Extract the (X, Y) coordinate from the center of the cell holding the provided text.  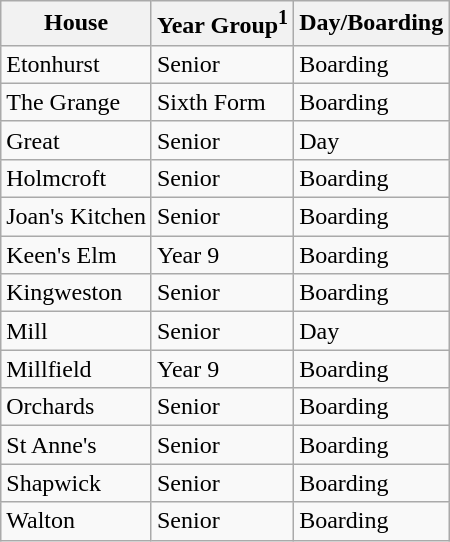
House (76, 24)
St Anne's (76, 445)
Mill (76, 331)
Etonhurst (76, 64)
Walton (76, 521)
The Grange (76, 102)
Keen's Elm (76, 255)
Shapwick (76, 483)
Orchards (76, 407)
Great (76, 140)
Kingweston (76, 293)
Millfield (76, 369)
Day/Boarding (372, 24)
Holmcroft (76, 178)
Year Group1 (222, 24)
Joan's Kitchen (76, 217)
Sixth Form (222, 102)
